For the text-containing cell, return its midpoint in (x, y) coordinate format. 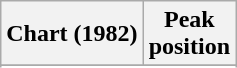
Peakposition (189, 34)
Chart (1982) (72, 34)
